Extract the [X, Y] coordinate from the center of the cell holding the provided text.  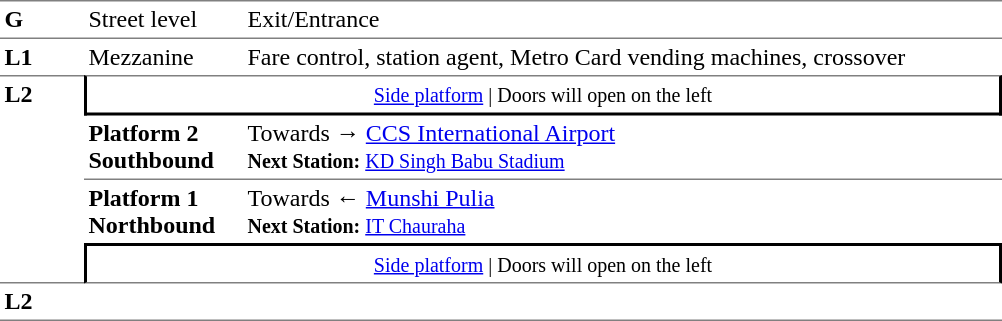
Street level [164, 20]
Mezzanine [164, 57]
Exit/Entrance [622, 20]
G [42, 20]
L1 [42, 57]
Platform 1Northbound [164, 212]
Fare control, station agent, Metro Card vending machines, crossover [622, 57]
L2 [42, 179]
Platform 2Southbound [164, 148]
Towards → CCS International AirportNext Station: KD Singh Babu Stadium [622, 148]
Towards ← Munshi PuliaNext Station: IT Chauraha [622, 212]
